Locate the cell with the specified text and output its (X, Y) center coordinate. 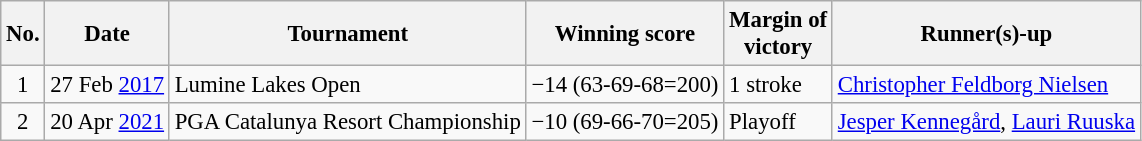
Winning score (625, 34)
1 (23, 85)
Christopher Feldborg Nielsen (986, 85)
No. (23, 34)
Lumine Lakes Open (348, 85)
1 stroke (778, 85)
−14 (63-69-68=200) (625, 85)
2 (23, 122)
Playoff (778, 122)
Jesper Kennegård, Lauri Ruuska (986, 122)
27 Feb 2017 (107, 85)
Tournament (348, 34)
20 Apr 2021 (107, 122)
Date (107, 34)
Runner(s)-up (986, 34)
PGA Catalunya Resort Championship (348, 122)
Margin ofvictory (778, 34)
−10 (69-66-70=205) (625, 122)
